Detect which cell encompasses the target text, then output its [x, y] center coordinate. 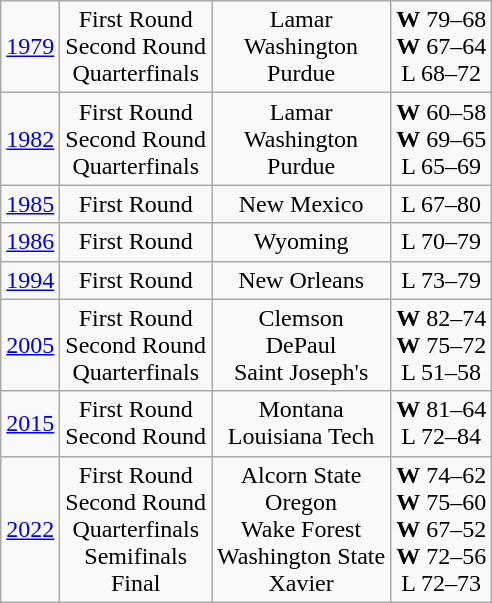
New Orleans [302, 280]
ClemsonDePaulSaint Joseph's [302, 345]
2022 [30, 529]
MontanaLouisiana Tech [302, 424]
W 79–68W 67–64L 68–72 [442, 47]
1986 [30, 242]
First RoundSecond Round [136, 424]
W 74–62W 75–60W 67–52W 72–56L 72–73 [442, 529]
Alcorn StateOregonWake ForestWashington StateXavier [302, 529]
W 60–58W 69–65L 65–69 [442, 139]
W 81–64L 72–84 [442, 424]
2005 [30, 345]
W 82–74W 75–72L 51–58 [442, 345]
L 67–80 [442, 204]
1994 [30, 280]
L 70–79 [442, 242]
2015 [30, 424]
L 73–79 [442, 280]
New Mexico [302, 204]
1982 [30, 139]
First RoundSecond RoundQuarterfinalsSemifinalsFinal [136, 529]
1979 [30, 47]
1985 [30, 204]
Wyoming [302, 242]
